Output the (X, Y) coordinate of the center of the cell containing the given text.  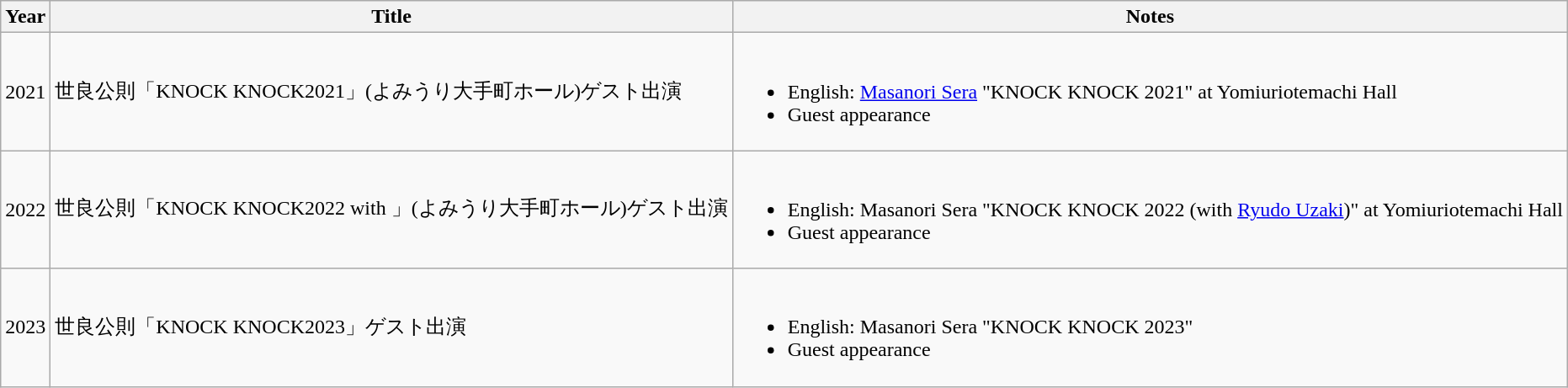
世良公則「KNOCK KNOCK2021」(よみうり大手町ホール)ゲスト出演 (391, 92)
Title (391, 17)
2021 (25, 92)
English: Masanori Sera "KNOCK KNOCK 2021" at Yomiuriotemachi HallGuest appearance (1150, 92)
世良公則「KNOCK KNOCK2022 with 」(よみうり大手町ホール)ゲスト出演 (391, 210)
English: Masanori Sera "KNOCK KNOCK 2023"Guest appearance (1150, 327)
Year (25, 17)
2023 (25, 327)
English: Masanori Sera "KNOCK KNOCK 2022 (with Ryudo Uzaki)" at Yomiuriotemachi HallGuest appearance (1150, 210)
2022 (25, 210)
世良公則「KNOCK KNOCK2023」ゲスト出演 (391, 327)
Notes (1150, 17)
